Determine the [X, Y] coordinate at the center of the cell enclosing the given text.  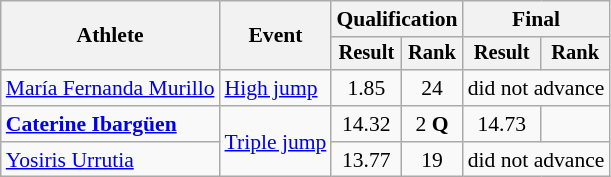
Athlete [110, 36]
did not advance [536, 88]
14.32 [366, 124]
High jump [275, 88]
Triple jump [275, 142]
María Fernanda Murillo [110, 88]
Qualification [396, 19]
Final [536, 19]
1.85 [366, 88]
2 Q [432, 124]
14.73 [502, 124]
Event [275, 36]
24 [432, 88]
Caterine Ibargüen [110, 124]
